Detect which cell encompasses the target text, then output its [X, Y] center coordinate. 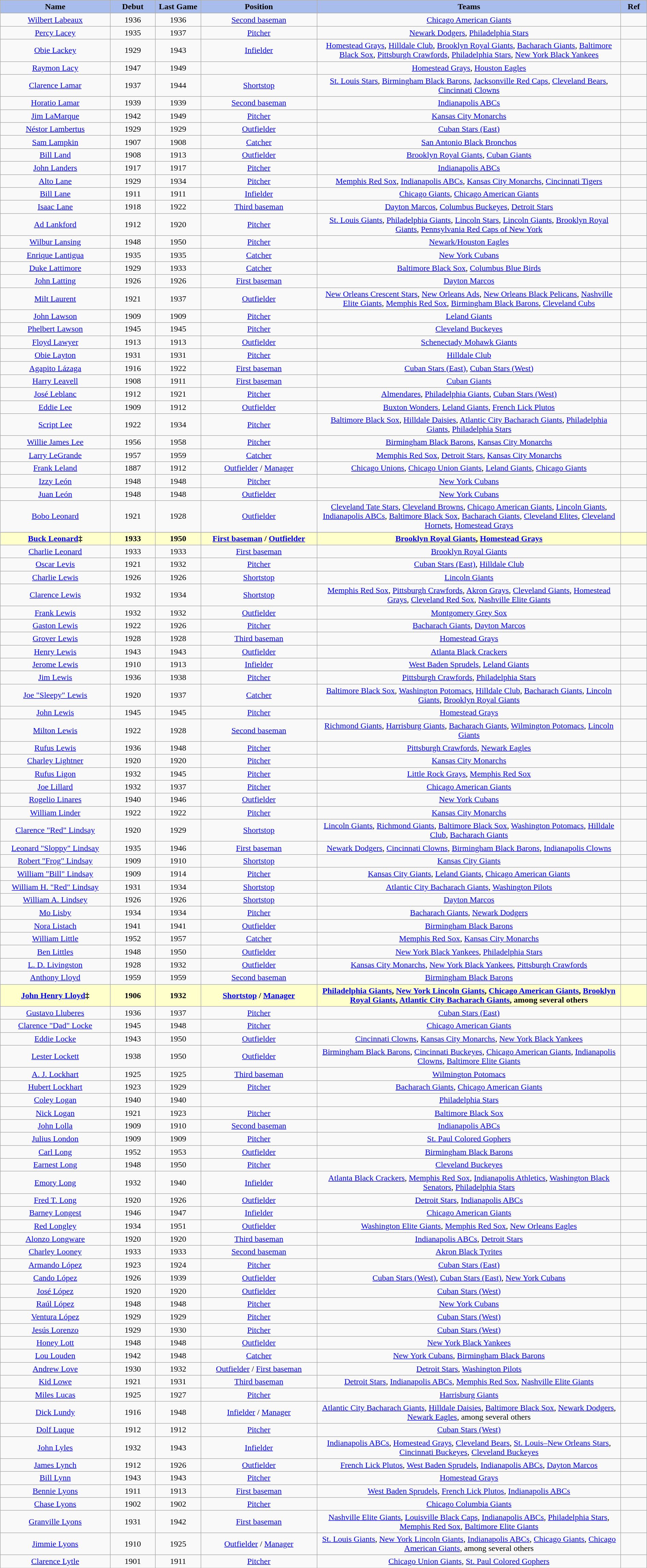
John Landers [55, 168]
West Baden Sprudels, French Lick Plutos, Indianapolis ABCs [469, 1491]
John Henry Lloyd‡ [55, 995]
Atlanta Black Crackers, Memphis Red Sox, Indianapolis Athletics, Washington Black Senators, Philadelphia Stars [469, 1183]
Granville Lyons [55, 1522]
José López [55, 1291]
1944 [178, 85]
Julius London [55, 1139]
Memphis Red Sox, Indianapolis ABCs, Kansas City Monarchs, Cincinnati Tigers [469, 181]
Wilbur Lansing [55, 242]
Newark/Houston Eagles [469, 242]
Red Longley [55, 1226]
Earnest Long [55, 1165]
1927 [178, 1395]
Kansas City Monarchs, New York Black Yankees, Pittsburgh Crawfords [469, 965]
Kansas City Giants [469, 861]
Clarence "Red" Lindsay [55, 830]
Henry Lewis [55, 652]
Baltimore Black Sox [469, 1113]
Jim Lewis [55, 678]
Charlie Lewis [55, 577]
Lou Louden [55, 1356]
Indianapolis ABCs, Detroit Stars [469, 1239]
L. D. Livingston [55, 965]
Lester Lockett [55, 1056]
James Lynch [55, 1465]
Atlanta Black Crackers [469, 652]
Gustavo Lluberes [55, 1013]
Jimmie Lyons [55, 1543]
Wilmington Potomacs [469, 1074]
Detroit Stars, Indianapolis ABCs [469, 1200]
Rufus Lewis [55, 748]
Hilldale Club [469, 355]
Floyd Lawyer [55, 342]
Jesús Lorenzo [55, 1330]
Nora Listach [55, 926]
Phelbert Lawson [55, 329]
French Lick Plutos, West Baden Sprudels, Indianapolis ABCs, Dayton Marcos [469, 1465]
Clarence Lytle [55, 1561]
Infielder / Manager [259, 1412]
Birmingham Black Barons, Kansas City Monarchs [469, 442]
Leland Giants [469, 316]
Harry Leavell [55, 381]
Honey Lott [55, 1343]
Lincoln Giants, Richmond Giants, Baltimore Black Sox, Washington Potomacs, Hilldale Club, Bacharach Giants [469, 830]
Schenectady Mohawk Giants [469, 342]
Pittsburgh Crawfords, Newark Eagles [469, 748]
Birmingham Black Barons, Cincinnati Buckeyes, Chicago American Giants, Indianapolis Clowns, Baltimore Elite Giants [469, 1056]
Nick Logan [55, 1113]
Eddie Locke [55, 1039]
Teams [469, 7]
Buck Leonard‡ [55, 538]
1953 [178, 1152]
John Lolla [55, 1126]
Atlantic City Bacharach Giants, Hilldale Daisies, Baltimore Black Sox, Newark Dodgers, Newark Eagles, among several others [469, 1412]
1887 [133, 468]
Grover Lewis [55, 638]
Name [55, 7]
Nashville Elite Giants, Louisville Black Caps, Indianapolis ABCs, Philadelphia Stars, Memphis Red Sox, Baltimore Elite Giants [469, 1522]
Buxton Wonders, Leland Giants, French Lick Plutos [469, 407]
Baltimore Black Sox, Washington Potomacs, Hilldale Club, Bacharach Giants, Lincoln Giants, Brooklyn Royal Giants [469, 695]
Philadelphia Stars [469, 1100]
Izzy León [55, 481]
Bill Land [55, 155]
Cincinnati Clowns, Kansas City Monarchs, New York Black Yankees [469, 1039]
Brooklyn Royal Giants, Homestead Grays [469, 538]
Duke Lattimore [55, 268]
Cando López [55, 1278]
Brooklyn Royal Giants [469, 551]
Dolf Luque [55, 1430]
Andrew Love [55, 1369]
Script Lee [55, 425]
Charley Looney [55, 1252]
Charley Lightner [55, 761]
Baltimore Black Sox, Columbus Blue Birds [469, 268]
Joe "Sleepy" Lewis [55, 695]
Agapito Lázaga [55, 368]
Detroit Stars, Washington Pilots [469, 1369]
1901 [133, 1561]
Position [259, 7]
Bacharach Giants, Newark Dodgers [469, 913]
John Lyles [55, 1447]
William H. "Red" Lindsay [55, 887]
Percy Lacey [55, 33]
Memphis Red Sox, Kansas City Monarchs [469, 939]
Homestead Grays, Houston Eagles [469, 68]
Ben Littles [55, 952]
Last Game [178, 7]
Hubert Lockhart [55, 1087]
1951 [178, 1226]
Obie Layton [55, 355]
William Little [55, 939]
Philadelphia Giants, New York Lincoln Giants, Chicago American Giants, Brooklyn Royal Giants, Atlantic City Bacharach Giants, among several others [469, 995]
Mo Lisby [55, 913]
Alonzo Longware [55, 1239]
A. J. Lockhart [55, 1074]
St. Louis Giants, Philadelphia Giants, Lincoln Stars, Lincoln Giants, Brooklyn Royal Giants, Pennsylvania Red Caps of New York [469, 224]
1906 [133, 995]
Eddie Lee [55, 407]
Gaston Lewis [55, 625]
Ad Lankford [55, 224]
Horatio Lamar [55, 103]
Armando López [55, 1265]
Carl Long [55, 1152]
Clarence "Dad" Locke [55, 1026]
Newark Dodgers, Philadelphia Stars [469, 33]
Cuban Giants [469, 381]
Dayton Marcos, Columbus Buckeyes, Detroit Stars [469, 207]
Juan León [55, 494]
Akron Black Tyrites [469, 1252]
New York Cubans, Birmingham Black Barons [469, 1356]
Dick Lundy [55, 1412]
Brooklyn Royal Giants, Cuban Giants [469, 155]
Bennie Lyons [55, 1491]
Clarence Lamar [55, 85]
St. Louis Stars, Birmingham Black Barons, Jacksonville Red Caps, Cleveland Bears, Cincinnati Clowns [469, 85]
Shortstop / Manager [259, 995]
Debut [133, 7]
José Leblanc [55, 394]
Oscar Levis [55, 564]
1914 [178, 874]
Pittsburgh Crawfords, Philadelphia Stars [469, 678]
Memphis Red Sox, Detroit Stars, Kansas City Monarchs [469, 455]
William Linder [55, 813]
Leonard "Sloppy" Lindsay [55, 848]
Sam Lampkin [55, 142]
Rogelio Linares [55, 800]
Rufus Ligon [55, 774]
Raymon Lacy [55, 68]
Chicago Giants, Chicago American Giants [469, 194]
1956 [133, 442]
1924 [178, 1265]
Obie Lackey [55, 50]
Emory Long [55, 1183]
Bacharach Giants, Chicago American Giants [469, 1087]
Frank Leland [55, 468]
New York Black Yankees [469, 1343]
John Lawson [55, 316]
Newark Dodgers, Cincinnati Clowns, Birmingham Black Barons, Indianapolis Clowns [469, 848]
Montgomery Grey Sox [469, 612]
Bill Lane [55, 194]
Chase Lyons [55, 1504]
William "Bill" Lindsay [55, 874]
Miles Lucas [55, 1395]
Little Rock Grays, Memphis Red Sox [469, 774]
San Antonio Black Bronchos [469, 142]
Kid Lowe [55, 1382]
Lincoln Giants [469, 577]
Charlie Leonard [55, 551]
Robert "Frog" Lindsay [55, 861]
Chicago Unions, Chicago Union Giants, Leland Giants, Chicago Giants [469, 468]
Kansas City Giants, Leland Giants, Chicago American Giants [469, 874]
Almendares, Philadelphia Giants, Cuban Stars (West) [469, 394]
Néstor Lambertus [55, 129]
Washington Elite Giants, Memphis Red Sox, New Orleans Eagles [469, 1226]
Wilbert Labeaux [55, 20]
Outfielder / First baseman [259, 1369]
1918 [133, 207]
Chicago Union Giants, St. Paul Colored Gophers [469, 1561]
First baseman / Outfielder [259, 538]
St. Paul Colored Gophers [469, 1139]
Chicago Columbia Giants [469, 1504]
Alto Lane [55, 181]
St. Louis Giants, New York Lincoln Giants, Indianapolis ABCs, Chicago Giants, Chicago American Giants, among several others [469, 1543]
Bobo Leonard [55, 516]
Isaac Lane [55, 207]
Raúl López [55, 1304]
West Baden Sprudels, Leland Giants [469, 665]
Joe Lillard [55, 787]
Milt Laurent [55, 299]
Cuban Stars (West), Cuban Stars (East), New York Cubans [469, 1278]
William A. Lindsey [55, 900]
Indianapolis ABCs, Homestead Grays, Cleveland Bears, St. Louis–New Orleans Stars, Cincinnati Buckeyes, Cleveland Buckeyes [469, 1447]
Barney Longest [55, 1213]
Milton Lewis [55, 730]
Cuban Stars (East), Hilldale Club [469, 564]
New York Black Yankees, Philadelphia Stars [469, 952]
1907 [133, 142]
Anthony Lloyd [55, 978]
Frank Lewis [55, 612]
Ref [634, 7]
John Lewis [55, 713]
Detroit Stars, Indianapolis ABCs, Memphis Red Sox, Nashville Elite Giants [469, 1382]
Larry LeGrande [55, 455]
Richmond Giants, Harrisburg Giants, Bacharach Giants, Wilmington Potomacs, Lincoln Giants [469, 730]
Harrisburg Giants [469, 1395]
Ventura López [55, 1317]
Jim LaMarque [55, 116]
Cuban Stars (East), Cuban Stars (West) [469, 368]
Enrique Lantigua [55, 255]
Bill Lynn [55, 1478]
Bacharach Giants, Dayton Marcos [469, 625]
Willie James Lee [55, 442]
Clarence Lewis [55, 595]
Memphis Red Sox, Pittsburgh Crawfords, Akron Grays, Cleveland Giants, Homestead Grays, Cleveland Red Sox, Nashville Elite Giants [469, 595]
Coley Logan [55, 1100]
Jerome Lewis [55, 665]
John Latting [55, 281]
Baltimore Black Sox, Hilldale Daisies, Atlantic City Bacharach Giants, Philadelphia Giants, Philadelphia Stars [469, 425]
Fred T. Long [55, 1200]
1958 [178, 442]
Atlantic City Bacharach Giants, Washington Pilots [469, 887]
